Provide the (x, y) coordinate of the cell's center where the given text is located.  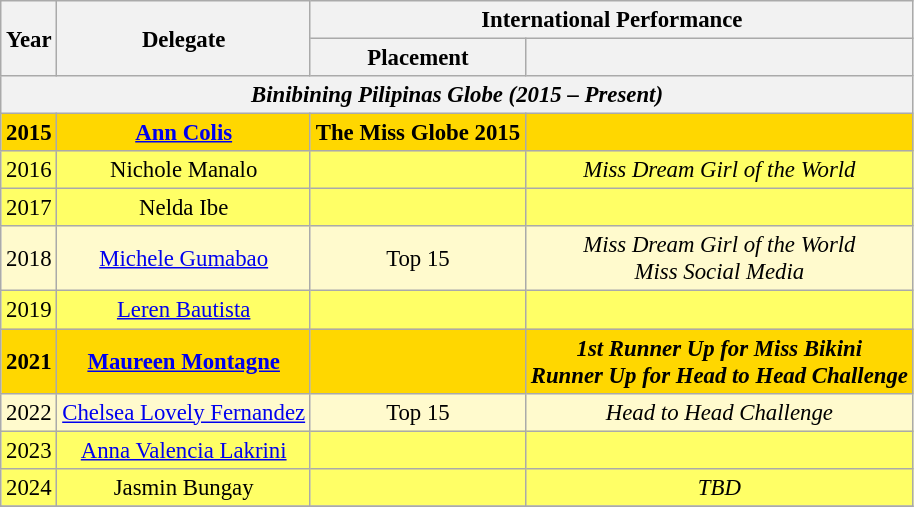
Ann Colis (184, 133)
1st Runner Up for Miss BikiniRunner Up for Head to Head Challenge (719, 362)
International Performance (612, 20)
2016 (29, 170)
Delegate (184, 38)
TBD (719, 487)
2022 (29, 412)
Jasmin Bungay (184, 487)
Nichole Manalo (184, 170)
Nelda Ibe (184, 208)
Miss Dream Girl of the WorldMiss Social Media (719, 258)
2019 (29, 310)
2024 (29, 487)
Placement (418, 58)
Leren Bautista (184, 310)
Anna Valencia Lakrini (184, 450)
2015 (29, 133)
2021 (29, 362)
2017 (29, 208)
Year (29, 38)
2018 (29, 258)
Maureen Montagne (184, 362)
Miss Dream Girl of the World (719, 170)
Chelsea Lovely Fernandez (184, 412)
Head to Head Challenge (719, 412)
Michele Gumabao (184, 258)
Binibining Pilipinas Globe (2015 – Present) (457, 95)
2023 (29, 450)
The Miss Globe 2015 (418, 133)
